Locate the cell with the specified text and output its [X, Y] center coordinate. 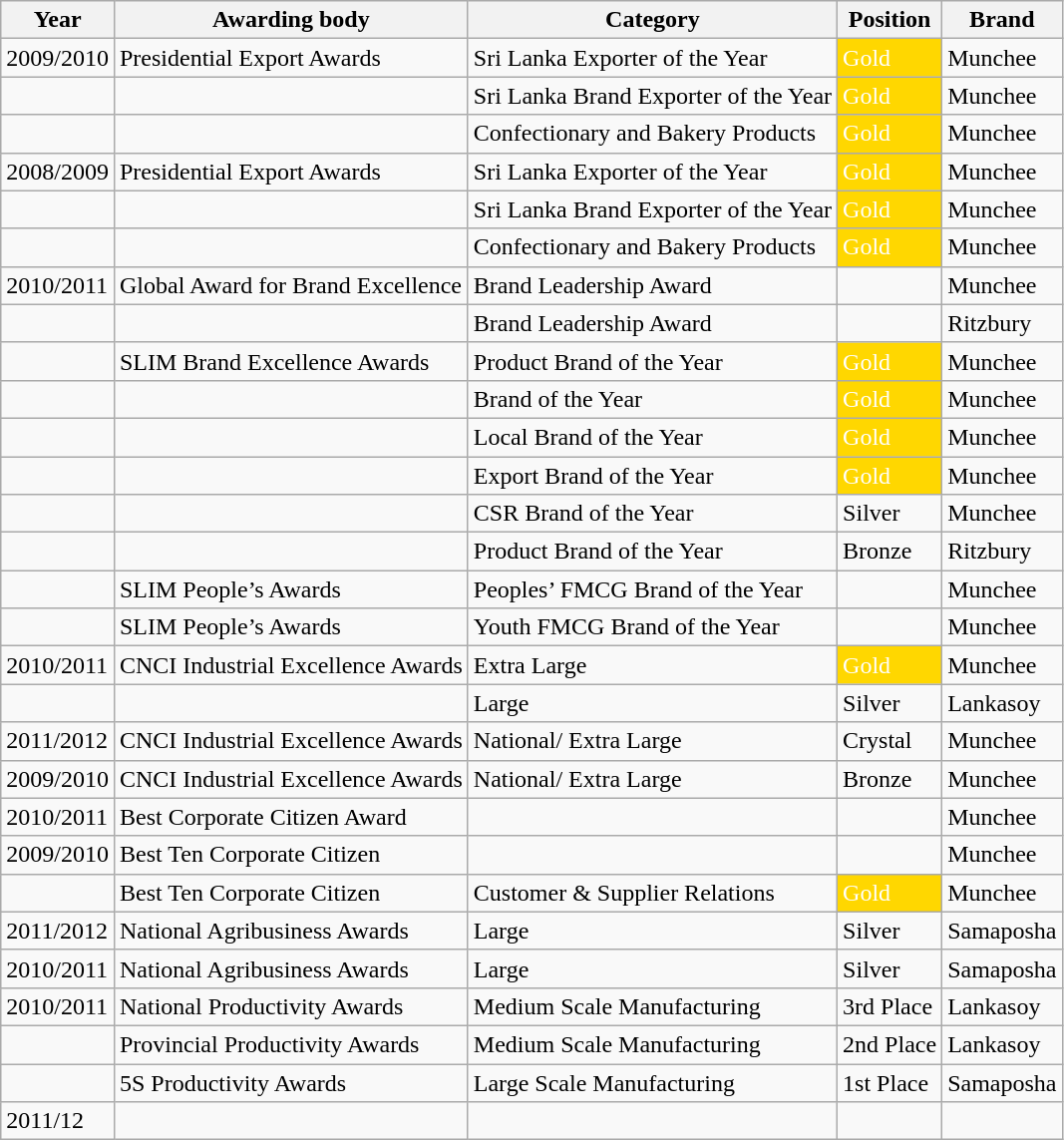
1st Place [889, 1082]
Provincial Productivity Awards [291, 1044]
Best Corporate Citizen Award [291, 817]
Youth FMCG Brand of the Year [652, 627]
Export Brand of the Year [652, 476]
Awarding body [291, 20]
Peoples’ FMCG Brand of the Year [652, 589]
National Productivity Awards [291, 1006]
2008/2009 [58, 172]
CSR Brand of the Year [652, 514]
Customer & Supplier Relations [652, 893]
Crystal [889, 741]
Category [652, 20]
Brand [1002, 20]
5S Productivity Awards [291, 1082]
Local Brand of the Year [652, 437]
SLIM Brand Excellence Awards [291, 361]
Global Award for Brand Excellence [291, 285]
Extra Large [652, 665]
Year [58, 20]
2011/12 [58, 1121]
Large Scale Manufacturing [652, 1082]
2nd Place [889, 1044]
Brand of the Year [652, 399]
Position [889, 20]
3rd Place [889, 1006]
